Search for the cell housing the specified text and yield its [X, Y] center coordinate. 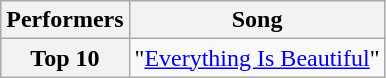
Song [257, 20]
Top 10 [65, 58]
Performers [65, 20]
"Everything Is Beautiful" [257, 58]
